Provide the (x, y) coordinate of the cell's center where the given text is located.  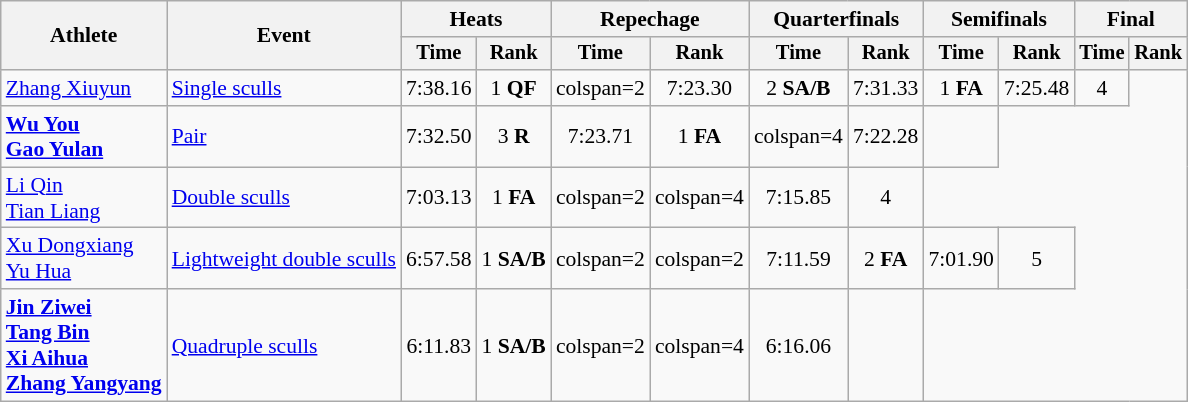
2 FA (886, 258)
Heats (476, 19)
Single sculls (284, 88)
Zhang Xiuyun (84, 88)
1 QF (514, 88)
Final (1130, 19)
7:23.71 (600, 136)
6:57.58 (438, 258)
Event (284, 36)
7:22.28 (886, 136)
7:01.90 (960, 258)
7:11.59 (798, 258)
Wu YouGao Yulan (84, 136)
7:15.85 (798, 198)
Lightweight double sculls (284, 258)
Jin ZiweiTang BinXi AihuaZhang Yangyang (84, 345)
Xu DongxiangYu Hua (84, 258)
7:25.48 (1036, 88)
Semifinals (998, 19)
2 SA/B (798, 88)
7:31.33 (886, 88)
Double sculls (284, 198)
6:16.06 (798, 345)
Quarterfinals (836, 19)
Repechage (650, 19)
3 R (514, 136)
5 (1036, 258)
Athlete (84, 36)
6:11.83 (438, 345)
Quadruple sculls (284, 345)
7:23.30 (700, 88)
7:03.13 (438, 198)
7:32.50 (438, 136)
Li QinTian Liang (84, 198)
7:38.16 (438, 88)
Pair (284, 136)
